Find where the given text appears and provide that cell's center as (X, Y) coordinate. 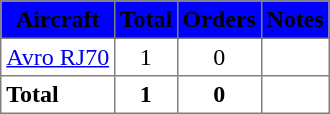
Avro RJ70 (58, 57)
Notes (295, 20)
Aircraft (58, 20)
Orders (219, 20)
